Scan for the cell matching the given text and deliver its [x, y] coordinate at center. 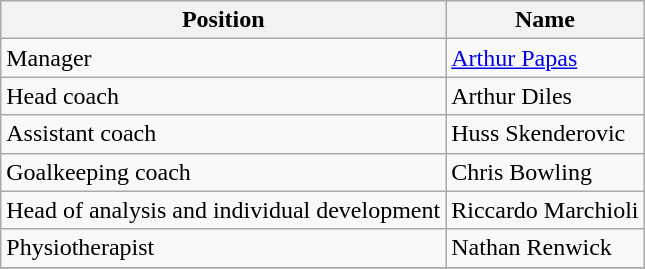
Head of analysis and individual development [224, 210]
Physiotherapist [224, 248]
Chris Bowling [545, 172]
Nathan Renwick [545, 248]
Assistant coach [224, 134]
Huss Skenderovic [545, 134]
Manager [224, 58]
Goalkeeping coach [224, 172]
Name [545, 20]
Head coach [224, 96]
Riccardo Marchioli [545, 210]
Arthur Papas [545, 58]
Arthur Diles [545, 96]
Position [224, 20]
